Determine the (X, Y) coordinate at the center of the cell enclosing the given text.  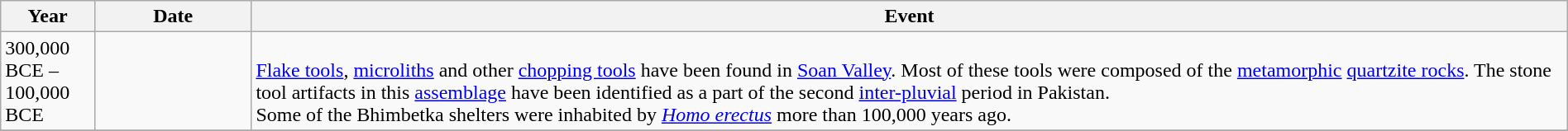
Year (48, 16)
300,000 BCE – 100,000 BCE (48, 81)
Date (172, 16)
Event (910, 16)
